Extract the (X, Y) coordinate from the center of the cell holding the provided text.  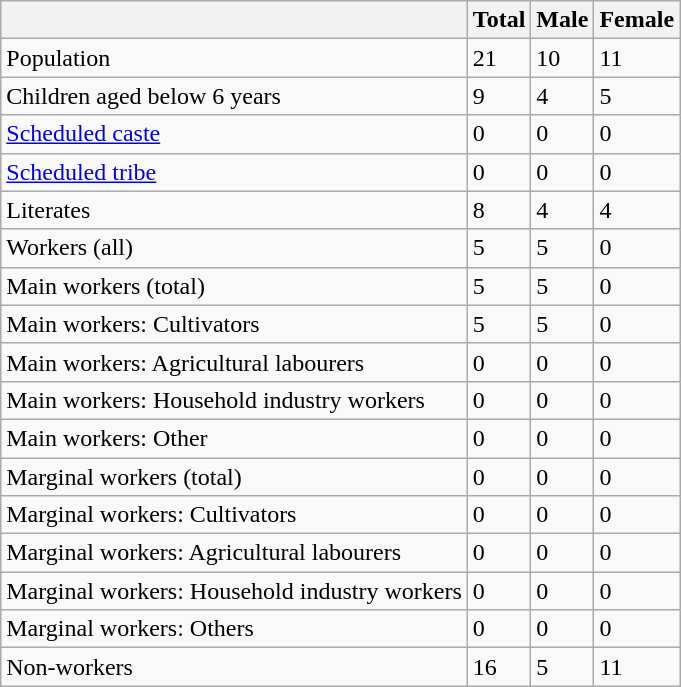
Scheduled tribe (234, 172)
Main workers: Agricultural labourers (234, 362)
Marginal workers (total) (234, 477)
10 (562, 58)
21 (499, 58)
Male (562, 20)
Literates (234, 210)
Total (499, 20)
Children aged below 6 years (234, 96)
Workers (all) (234, 248)
Marginal workers: Household industry workers (234, 591)
Marginal workers: Cultivators (234, 515)
Marginal workers: Others (234, 629)
Non-workers (234, 667)
Main workers: Other (234, 438)
Marginal workers: Agricultural labourers (234, 553)
Population (234, 58)
Main workers: Household industry workers (234, 400)
Female (637, 20)
16 (499, 667)
Main workers (total) (234, 286)
9 (499, 96)
Scheduled caste (234, 134)
Main workers: Cultivators (234, 324)
8 (499, 210)
